Return [x, y] of the center of cell containing provided text 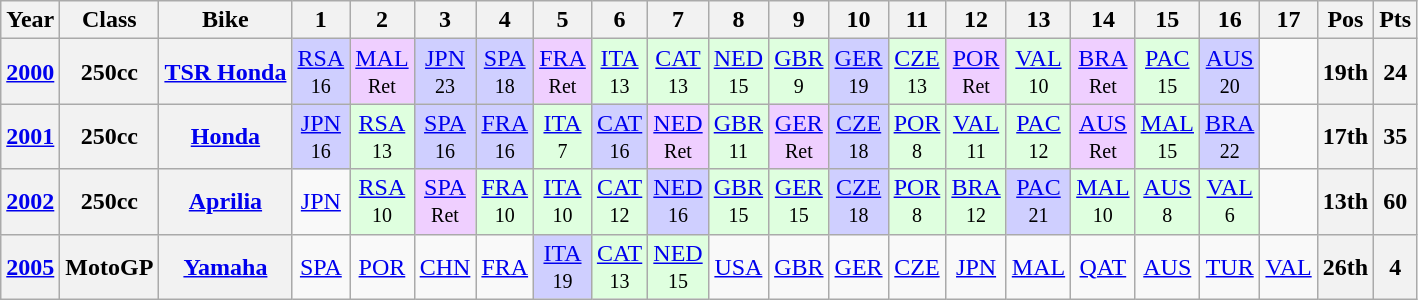
PAC12 [1038, 136]
MAL10 [1103, 202]
SPA [321, 266]
MAL15 [1167, 136]
RSA16 [321, 72]
ITA13 [619, 72]
AUSRet [1103, 136]
ITA10 [563, 202]
Pos [1345, 20]
TUR [1229, 266]
VAL11 [976, 136]
19th [1345, 72]
JPN16 [321, 136]
GER [858, 266]
RSA10 [382, 202]
CAT12 [619, 202]
9 [799, 20]
GBR15 [738, 202]
17th [1345, 136]
BRARet [1103, 72]
5 [563, 20]
BRA22 [1229, 136]
SPA18 [505, 72]
GBR9 [799, 72]
VAL [1288, 266]
Yamaha [226, 266]
13 [1038, 20]
CZE13 [917, 72]
SPA16 [445, 136]
14 [1103, 20]
PAC21 [1038, 202]
ITA19 [563, 266]
Year [30, 20]
Class [110, 20]
AUS20 [1229, 72]
15 [1167, 20]
USA [738, 266]
2005 [30, 266]
FRARet [563, 72]
MAL [1038, 266]
FRA16 [505, 136]
12 [976, 20]
NED16 [678, 202]
2 [382, 20]
13th [1345, 202]
GBR11 [738, 136]
8 [738, 20]
2002 [30, 202]
MotoGP [110, 266]
GBR [799, 266]
6 [619, 20]
QAT [1103, 266]
AUS8 [1167, 202]
JPN23 [445, 72]
GER19 [858, 72]
SPARet [445, 202]
17 [1288, 20]
CHN [445, 266]
2000 [30, 72]
MALRet [382, 72]
Pts [1396, 20]
RSA13 [382, 136]
CAT16 [619, 136]
AUS [1167, 266]
24 [1396, 72]
10 [858, 20]
2001 [30, 136]
35 [1396, 136]
VAL10 [1038, 72]
NEDRet [678, 136]
TSR Honda [226, 72]
POR [382, 266]
ITA7 [563, 136]
1 [321, 20]
7 [678, 20]
3 [445, 20]
26th [1345, 266]
Aprilia [226, 202]
Honda [226, 136]
VAL6 [1229, 202]
BRA12 [976, 202]
60 [1396, 202]
PAC15 [1167, 72]
Bike [226, 20]
11 [917, 20]
FRA10 [505, 202]
GERRet [799, 136]
FRA [505, 266]
16 [1229, 20]
PORRet [976, 72]
GER15 [799, 202]
CZE [917, 266]
